Pinpoint the cell where the given text exists, returning its [x, y] midpoint coordinate. 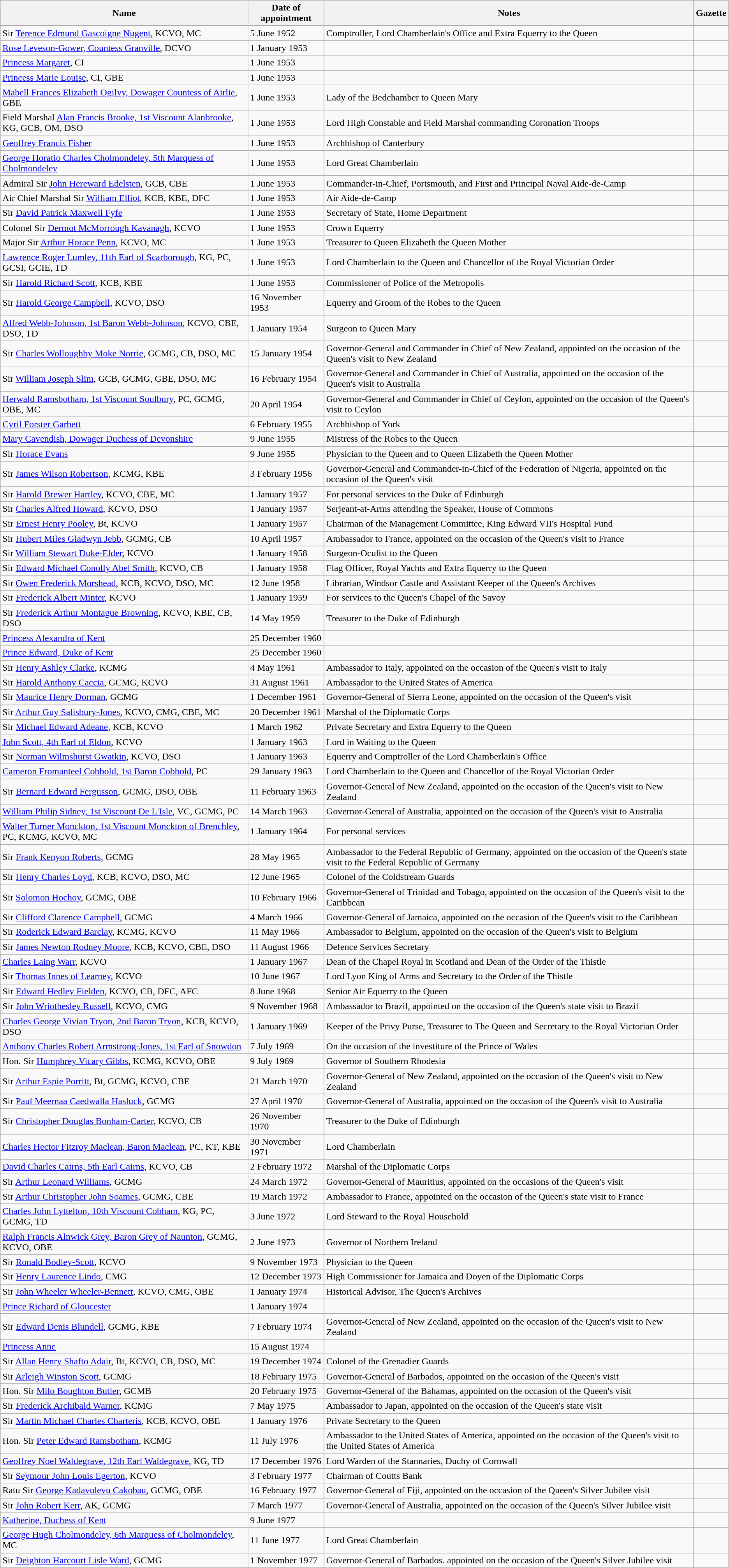
20 April 1954 [286, 404]
Charles John Lyttelton, 10th Viscount Cobham, KG, PC, GCMG, TD [124, 1217]
11 July 1976 [286, 1441]
Mistress of the Robes to the Queen [509, 439]
Sir Henry Laurence Lindo, CMG [124, 1277]
3 February 1956 [286, 474]
1 March 1962 [286, 727]
9 July 1969 [286, 1061]
20 February 1975 [286, 1391]
Crown Equerry [509, 228]
Sir Frederick Arthur Montague Browning, KCVO, KBE, CB, DSO [124, 618]
Comptroller, Lord Chamberlain's Office and Extra Equerry to the Queen [509, 33]
Sir John Wriothesley Russell, KCVO, CMG [124, 1006]
Private Secretary and Extra Equerry to the Queen [509, 727]
2 June 1973 [286, 1242]
Sir Martin Michael Charles Charteris, KCB, KCVO, OBE [124, 1421]
Governor-General of Jamaica, appointed on the occasion of the Queen's visit to the Caribbean [509, 917]
Princess Marie Louise, CI, GBE [124, 78]
10 April 1957 [286, 539]
Sir Frank Kenyon Roberts, GCMG [124, 857]
Surgeon to Queen Mary [509, 328]
31 August 1961 [286, 682]
7 February 1974 [286, 1327]
7 July 1969 [286, 1046]
Sir James Wilson Robertson, KCMG, KBE [124, 474]
On the occasion of the investiture of the Prince of Wales [509, 1046]
Sir Norman Wilmshurst Gwatkin, KCVO, DSO [124, 756]
Surgeon-Oculist to the Queen [509, 553]
Governor-General of Sierra Leone, appointed on the occasion of the Queen's visit [509, 697]
Sir Solomon Hochoy, GCMG, OBE [124, 897]
9 June 1977 [286, 1520]
Sir Maurice Henry Dorman, GCMG [124, 697]
1 November 1977 [286, 1560]
Ambassador to Italy, appointed on the occasion of the Queen's visit to Italy [509, 668]
29 January 1963 [286, 771]
Air Aide-de-Camp [509, 198]
12 June 1958 [286, 583]
Air Chief Marshal Sir William Elliot, KCB, KBE, DFC [124, 198]
Walter Turner Monckton, 1st Viscount Monckton of Brenchley, PC, KCMG, KCVO, MC [124, 832]
William Philip Sidney, 1st Viscount De L'Isle, VC, GCMG, PC [124, 812]
11 May 1966 [286, 932]
Prince Edward, Duke of Kent [124, 653]
Sir Christopher Douglas Bonham-Carter, KCVO, CB [124, 1122]
Sir Harold Anthony Caccia, GCMG, KCVO [124, 682]
Ambassador to France, appointed on the occasion of the Queen's state visit to France [509, 1196]
Governor-General of Trinidad and Tobago, appointed on the occasion of the Queen's visit to the Caribbean [509, 897]
Sir Terence Edmund Gascoigne Nugent, KCVO, MC [124, 33]
Physician to the Queen and to Queen Elizabeth the Queen Mother [509, 454]
Sir Henry Ashley Clarke, KCMG [124, 668]
6 February 1955 [286, 424]
Mabell Frances Elizabeth Ogilvy, Dowager Countess of Airlie, GBE [124, 97]
Major Sir Arthur Horace Penn, KCVO, MC [124, 243]
Sir Arthur Christopher John Soames, GCMG, CBE [124, 1196]
Ambassador to the Federal Republic of Germany, appointed on the occasion of the Queen's state visit to the Federal Republic of Germany [509, 857]
High Commissioner for Jamaica and Doyen of the Diplomatic Corps [509, 1277]
Equerry and Comptroller of the Lord Chamberlain's Office [509, 756]
Cameron Fromanteel Cobbold, 1st Baron Cobbold, PC [124, 771]
George Hugh Cholmondeley, 6th Marquess of Cholmondeley, MC [124, 1540]
28 May 1965 [286, 857]
Sir Henry Charles Loyd, KCB, KCVO, DSO, MC [124, 877]
Prince Richard of Gloucester [124, 1306]
Sir Bernard Edward Fergusson, GCMG, DSO, OBE [124, 791]
Sir David Patrick Maxwell Fyfe [124, 213]
4 May 1961 [286, 668]
Commander-in-Chief, Portsmouth, and First and Principal Naval Aide-de-Camp [509, 183]
27 April 1970 [286, 1101]
Sir Hubert Miles Gladwyn Jebb, GCMG, CB [124, 539]
Governor of Northern Ireland [509, 1242]
9 November 1968 [286, 1006]
11 February 1963 [286, 791]
Secretary of State, Home Department [509, 213]
19 December 1974 [286, 1361]
Anthony Charles Robert Armstrong-Jones, 1st Earl of Snowdon [124, 1046]
Archbishop of York [509, 424]
Sir William Joseph Slim, GCB, GCMG, GBE, DSO, MC [124, 379]
12 June 1965 [286, 877]
Sir Edward Hedley Fielden, KCVO, CB, DFC, AFC [124, 991]
Governor-General and Commander in Chief of Australia, appointed on the occasion of the Queen's visit to Australia [509, 379]
30 November 1971 [286, 1147]
Katherine, Duchess of Kent [124, 1520]
Lord High Constable and Field Marshal commanding Coronation Troops [509, 123]
Hon. Sir Peter Edward Ramsbotham, KCMG [124, 1441]
1 January 1976 [286, 1421]
Sir Arthur Guy Salisbury-Jones, KCVO, CMG, CBE, MC [124, 712]
Ambassador to Belgium, appointed on the occasion of the Queen's visit to Belgium [509, 932]
17 December 1976 [286, 1461]
Admiral Sir John Hereward Edelsten, GCB, CBE [124, 183]
Governor-General of Barbados. appointed on the occasion of the Queen's Silver Jubilee visit [509, 1560]
Defence Services Secretary [509, 947]
Sir John Wheeler Wheeler-Bennett, KCVO, CMG, OBE [124, 1291]
Sir William Stewart Duke-Elder, KCVO [124, 553]
Sir James Newton Rodney Moore, KCB, KCVO, CBE, DSO [124, 947]
Ambassador to Brazil, appointed on the occasion of the Queen's state visit to Brazil [509, 1006]
Equerry and Groom of the Robes to the Queen [509, 303]
Princess Alexandra of Kent [124, 638]
John Scott, 4th Earl of Eldon, KCVO [124, 742]
Hon. Sir Humphrey Vicary Gibbs, KCMG, KCVO, OBE [124, 1061]
Notes [509, 13]
Chairman of Coutts Bank [509, 1476]
Sir Ronald Bodley-Scott, KCVO [124, 1262]
4 March 1966 [286, 917]
Sir Frederick Albert Minter, KCVO [124, 598]
Senior Air Equerry to the Queen [509, 991]
3 June 1972 [286, 1217]
1 December 1961 [286, 697]
Sir Horace Evans [124, 454]
Lawrence Roger Lumley, 11th Earl of Scarborough, KG, PC, GCSI, GCIE, TD [124, 263]
1 January 1959 [286, 598]
3 February 1977 [286, 1476]
Sir Owen Frederick Morshead, KCB, KCVO, DSO, MC [124, 583]
Governor of Southern Rhodesia [509, 1061]
Princess Anne [124, 1346]
Field Marshal Alan Francis Brooke, 1st Viscount Alanbrooke, KG, GCB, OM, DSO [124, 123]
Sir Edward Denis Blundell, GCMG, KBE [124, 1327]
Sir Deighton Harcourt Lisle Ward, GCMG [124, 1560]
11 June 1977 [286, 1540]
7 March 1977 [286, 1505]
For personal services [509, 832]
Cyril Forster Garbett [124, 424]
1 January 1954 [286, 328]
10 February 1966 [286, 897]
Ambassador to the United States of America, appointed on the occasion of the Queen's visit to the United States of America [509, 1441]
Governor-General of Mauritius, appointed on the occasions of the Queen's visit [509, 1182]
For personal services to the Duke of Edinburgh [509, 494]
Sir Roderick Edward Barclay, KCMG, KCVO [124, 932]
George Horatio Charles Cholmondeley, 5th Marquess of Cholmondeley [124, 163]
Governor-General and Commander in Chief of New Zealand, appointed on the occasion of the Queen's visit to New Zealand [509, 354]
Geoffrey Francis Fisher [124, 143]
16 November 1953 [286, 303]
Mary Cavendish, Dowager Duchess of Devonshire [124, 439]
Sir Paul Meernaa Caedwalla Hasluck, GCMG [124, 1101]
Physician to the Queen [509, 1262]
Historical Advisor, The Queen's Archives [509, 1291]
Sir Frederick Archibald Warner, KCMG [124, 1406]
Charles Hector Fitzroy Maclean, Baron Maclean, PC, KT, KBE [124, 1147]
5 June 1952 [286, 33]
14 March 1963 [286, 812]
Private Secretary to the Queen [509, 1421]
Charles Laing Warr, KCVO [124, 962]
Colonel Sir Dermot McMorrough Kavanagh, KCVO [124, 228]
8 June 1968 [286, 991]
Governor-General of the Bahamas, appointed on the occasion of the Queen's visit [509, 1391]
David Charles Cairns, 5th Earl Cairns, KCVO, CB [124, 1167]
1 January 1953 [286, 48]
Lord Chamberlain [509, 1147]
Governor-General and Commander-in-Chief of the Federation of Nigeria, appointed on the occasion of the Queen's visit [509, 474]
11 August 1966 [286, 947]
Governor-General and Commander in Chief of Ceylon, appointed on the occasion of the Queen's visit to Ceylon [509, 404]
Sir Arthur Leonard Williams, GCMG [124, 1182]
For services to the Queen's Chapel of the Savoy [509, 598]
Gazette [711, 13]
Librarian, Windsor Castle and Assistant Keeper of the Queen's Archives [509, 583]
Colonel of the Coldstream Guards [509, 877]
Sir Clifford Clarence Campbell, GCMG [124, 917]
Lord Lyon King of Arms and Secretary to the Order of the Thistle [509, 976]
15 January 1954 [286, 354]
Ambassador to Japan, appointed on the occasion of the Queen's state visit [509, 1406]
1 January 1969 [286, 1026]
Sir Michael Edward Adeane, KCB, KCVO [124, 727]
Sir Seymour John Louis Egerton, KCVO [124, 1476]
21 March 1970 [286, 1081]
26 November 1970 [286, 1122]
9 November 1973 [286, 1262]
Chairman of the Management Committee, King Edward VII's Hospital Fund [509, 523]
Keeper of the Privy Purse, Treasurer to The Queen and Secretary to the Royal Victorian Order [509, 1026]
Date of appointment [286, 13]
Alfred Webb-Johnson, 1st Baron Webb-Johnson, KCVO, CBE, DSO, TD [124, 328]
15 August 1974 [286, 1346]
2 February 1972 [286, 1167]
12 December 1973 [286, 1277]
Governor-General of Fiji, appointed on the occasion of the Queen's Silver Jubilee visit [509, 1490]
Sir Harold George Campbell, KCVO, DSO [124, 303]
Commissioner of Police of the Metropolis [509, 283]
Sir Harold Richard Scott, KCB, KBE [124, 283]
Herwald Ramsbotham, 1st Viscount Soulbury, PC, GCMG, OBE, MC [124, 404]
Ralph Francis Alnwick Grey, Baron Grey of Naunton, GCMG, KCVO, OBE [124, 1242]
Archbishop of Canterbury [509, 143]
20 December 1961 [286, 712]
Treasurer to Queen Elizabeth the Queen Mother [509, 243]
Lord in Waiting to the Queen [509, 742]
Sir Charles Wolloughby Moke Norrie, GCMG, CB, DSO, MC [124, 354]
Name [124, 13]
Rose Leveson-Gower, Countess Granville, DCVO [124, 48]
Sir John Robert Kerr, AK, GCMG [124, 1505]
Lord Steward to the Royal Household [509, 1217]
19 March 1972 [286, 1196]
Flag Officer, Royal Yachts and Extra Equerry to the Queen [509, 568]
Governor-General of Australia, appointed on the occasion of the Queen's Silver Jubilee visit [509, 1505]
Sir Arleigh Winston Scott, GCMG [124, 1376]
Sir Arthur Espie Porritt, Bt, GCMG, KCVO, CBE [124, 1081]
14 May 1959 [286, 618]
Sir Allan Henry Shafto Adair, Bt, KCVO, CB, DSO, MC [124, 1361]
Hon. Sir Milo Boughton Butler, GCMB [124, 1391]
Princess Margaret, CI [124, 63]
Ratu Sir George Kadavulevu Cakobau, GCMG, OBE [124, 1490]
Sir Edward Michael Conolly Abel Smith, KCVO, CB [124, 568]
Serjeant-at-Arms attending the Speaker, House of Commons [509, 509]
Lord Warden of the Stannaries, Duchy of Cornwall [509, 1461]
Sir Harold Brewer Hartley, KCVO, CBE, MC [124, 494]
10 June 1967 [286, 976]
Dean of the Chapel Royal in Scotland and Dean of the Order of the Thistle [509, 962]
Ambassador to the United States of America [509, 682]
24 March 1972 [286, 1182]
18 February 1975 [286, 1376]
Lady of the Bedchamber to Queen Mary [509, 97]
16 February 1954 [286, 379]
Governor-General of Barbados, appointed on the occasion of the Queen's visit [509, 1376]
Sir Ernest Henry Pooley, Bt, KCVO [124, 523]
1 January 1967 [286, 962]
Geoffrey Noel Waldegrave, 12th Earl Waldegrave, KG, TD [124, 1461]
Sir Charles Alfred Howard, KCVO, DSO [124, 509]
Charles George Vivian Tryon, 2nd Baron Tryon, KCB, KCVO, DSO [124, 1026]
Colonel of the Grenadier Guards [509, 1361]
Ambassador to France, appointed on the occasion of the Queen's visit to France [509, 539]
1 January 1964 [286, 832]
Sir Thomas Innes of Learney, KCVO [124, 976]
16 February 1977 [286, 1490]
7 May 1975 [286, 1406]
